Determine the (x, y) coordinate at the center of the cell enclosing the given text.  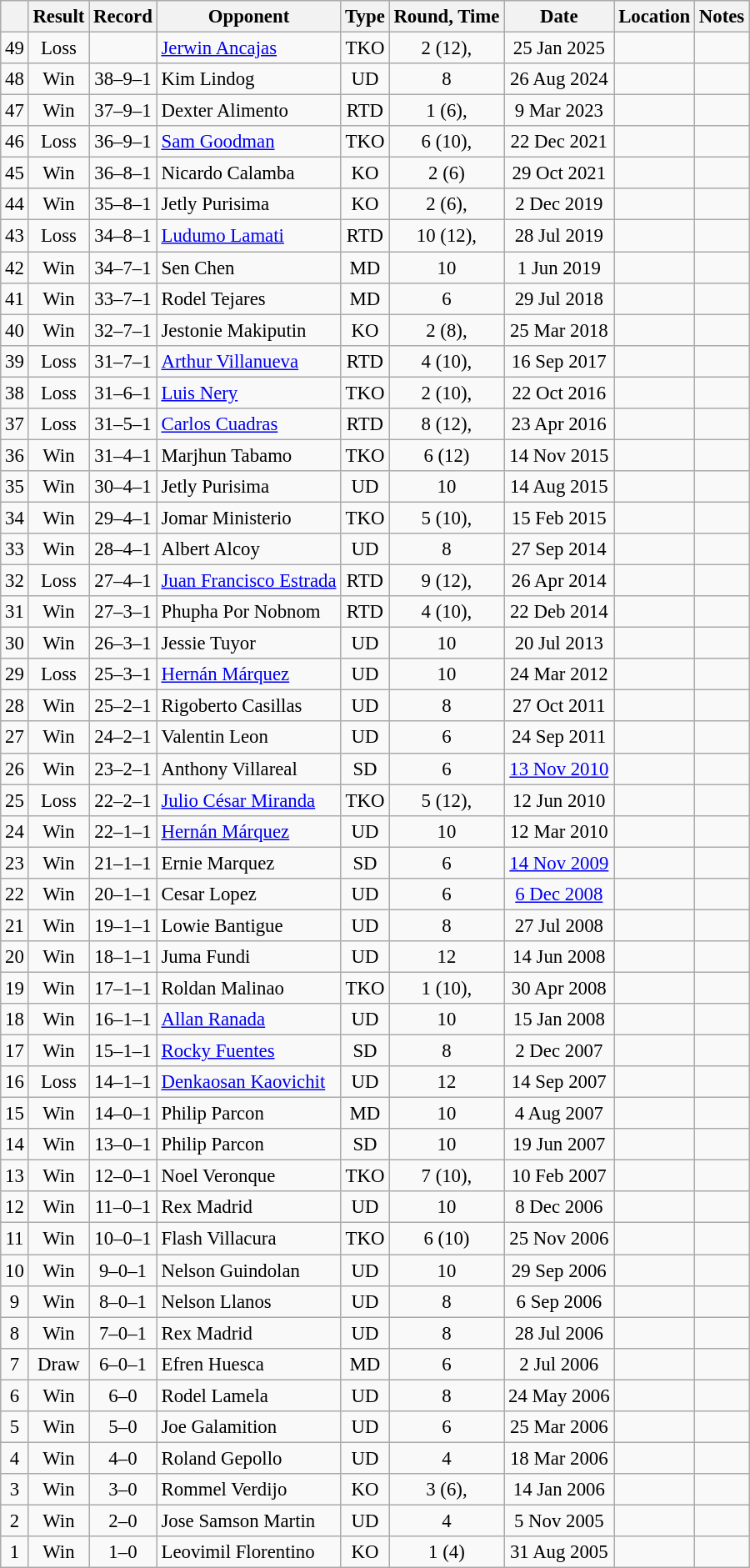
8–0–1 (123, 1301)
49 (15, 48)
22 Deb 2014 (559, 612)
34–7–1 (123, 268)
14 (15, 1145)
6–0 (123, 1395)
38–9–1 (123, 79)
16–1–1 (123, 1019)
Dexter Alimento (248, 111)
2 (6) (447, 173)
22 (15, 894)
31–4–1 (123, 455)
29 Sep 2006 (559, 1270)
19–1–1 (123, 925)
36–8–1 (123, 173)
24 (15, 831)
15–1–1 (123, 1051)
32–7–1 (123, 330)
6 (10) (447, 1239)
23 Apr 2016 (559, 424)
33 (15, 549)
Noel Veronque (248, 1176)
20 Jul 2013 (559, 644)
25 Nov 2006 (559, 1239)
13–0–1 (123, 1145)
2 Dec 2007 (559, 1051)
Draw (58, 1364)
Flash Villacura (248, 1239)
4 Aug 2007 (559, 1114)
Ludumo Lamati (248, 236)
32 (15, 581)
25 (15, 800)
Rommel Verdijo (248, 1490)
11–0–1 (123, 1208)
14 Jan 2006 (559, 1490)
29 (15, 674)
1–0 (123, 1552)
20–1–1 (123, 894)
10 Feb 2007 (559, 1176)
3 (6), (447, 1490)
25 Mar 2006 (559, 1427)
47 (15, 111)
4–0 (123, 1458)
Juan Francisco Estrada (248, 581)
10–0–1 (123, 1239)
12–0–1 (123, 1176)
40 (15, 330)
31–7–1 (123, 361)
21 (15, 925)
Nelson Guindolan (248, 1270)
37–9–1 (123, 111)
44 (15, 204)
28–4–1 (123, 549)
Jomar Ministerio (248, 518)
22–1–1 (123, 831)
14 Nov 2009 (559, 863)
12 Mar 2010 (559, 831)
22 Oct 2016 (559, 393)
34–8–1 (123, 236)
24 Sep 2011 (559, 738)
Date (559, 17)
Round, Time (447, 17)
19 Jun 2007 (559, 1145)
30 (15, 644)
26–3–1 (123, 644)
26 Apr 2014 (559, 581)
Type (365, 17)
Jerwin Ancajas (248, 48)
Anthony Villareal (248, 769)
39 (15, 361)
11 (15, 1239)
Roldan Malinao (248, 988)
2 Jul 2006 (559, 1364)
3–0 (123, 1490)
14–1–1 (123, 1082)
5–0 (123, 1427)
24–2–1 (123, 738)
7 (15, 1364)
Allan Ranada (248, 1019)
5 (10), (447, 518)
Cesar Lopez (248, 894)
31–5–1 (123, 424)
27 (15, 738)
Jestonie Makiputin (248, 330)
31 Aug 2005 (559, 1552)
7 (10), (447, 1176)
Sam Goodman (248, 142)
12 Jun 2010 (559, 800)
2 (12), (447, 48)
25 Jan 2025 (559, 48)
16 (15, 1082)
Marjhun Tabamo (248, 455)
2 (6), (447, 204)
2 (8), (447, 330)
Phupha Por Nobnom (248, 612)
Valentin Leon (248, 738)
27–4–1 (123, 581)
25–3–1 (123, 674)
1 (15, 1552)
6 Dec 2008 (559, 894)
2 (10), (447, 393)
27–3–1 (123, 612)
Location (655, 17)
Denkaosan Kaovichit (248, 1082)
14 Nov 2015 (559, 455)
9–0–1 (123, 1270)
29–4–1 (123, 518)
6–0–1 (123, 1364)
Sen Chen (248, 268)
Rodel Lamela (248, 1395)
3 (15, 1490)
31–6–1 (123, 393)
Roland Gepollo (248, 1458)
24 Mar 2012 (559, 674)
Albert Alcoy (248, 549)
9 Mar 2023 (559, 111)
22 Dec 2021 (559, 142)
48 (15, 79)
5 (12), (447, 800)
Jessie Tuyor (248, 644)
Record (123, 17)
Nelson Llanos (248, 1301)
15 Feb 2015 (559, 518)
15 Jan 2008 (559, 1019)
24 May 2006 (559, 1395)
Carlos Cuadras (248, 424)
27 Oct 2011 (559, 706)
1 (10), (447, 988)
36 (15, 455)
Kim Lindog (248, 79)
26 Aug 2024 (559, 79)
23 (15, 863)
43 (15, 236)
Arthur Villanueva (248, 361)
Julio César Miranda (248, 800)
14 Jun 2008 (559, 957)
9 (15, 1301)
25 Mar 2018 (559, 330)
16 Sep 2017 (559, 361)
1 (4) (447, 1552)
13 Nov 2010 (559, 769)
6 Sep 2006 (559, 1301)
Nicardo Calamba (248, 173)
5 (15, 1427)
1 Jun 2019 (559, 268)
Juma Fundi (248, 957)
9 (12), (447, 581)
19 (15, 988)
23–2–1 (123, 769)
10 (12), (447, 236)
Joe Galamition (248, 1427)
35 (15, 487)
30 Apr 2008 (559, 988)
36–9–1 (123, 142)
17–1–1 (123, 988)
30–4–1 (123, 487)
28 (15, 706)
17 (15, 1051)
2 (15, 1520)
14–0–1 (123, 1114)
Efren Huesca (248, 1364)
Result (58, 17)
14 Sep 2007 (559, 1082)
28 Jul 2019 (559, 236)
Rodel Tejares (248, 298)
35–8–1 (123, 204)
27 Sep 2014 (559, 549)
7–0–1 (123, 1333)
15 (15, 1114)
2 Dec 2019 (559, 204)
Rocky Fuentes (248, 1051)
29 Oct 2021 (559, 173)
14 Aug 2015 (559, 487)
26 (15, 769)
Opponent (248, 17)
33–7–1 (123, 298)
25–2–1 (123, 706)
8 (12), (447, 424)
Rigoberto Casillas (248, 706)
45 (15, 173)
Lowie Bantigue (248, 925)
2–0 (123, 1520)
18 (15, 1019)
Notes (722, 17)
37 (15, 424)
Luis Nery (248, 393)
Ernie Marquez (248, 863)
13 (15, 1176)
18 Mar 2006 (559, 1458)
38 (15, 393)
21–1–1 (123, 863)
8 Dec 2006 (559, 1208)
28 Jul 2006 (559, 1333)
Jose Samson Martin (248, 1520)
20 (15, 957)
22–2–1 (123, 800)
5 Nov 2005 (559, 1520)
29 Jul 2018 (559, 298)
27 Jul 2008 (559, 925)
1 (6), (447, 111)
6 (10), (447, 142)
Leovimil Florentino (248, 1552)
18–1–1 (123, 957)
6 (12) (447, 455)
31 (15, 612)
46 (15, 142)
42 (15, 268)
41 (15, 298)
34 (15, 518)
